Output the (X, Y) coordinate of the center of the cell containing the given text.  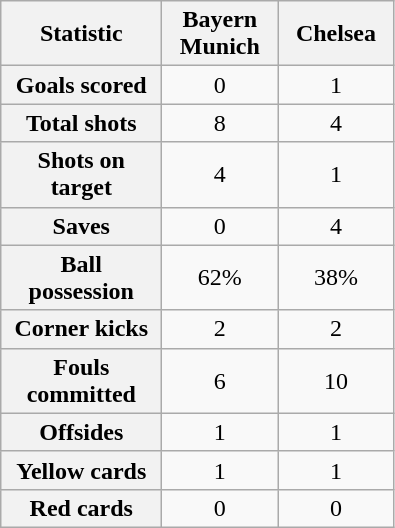
Offsides (82, 432)
Yellow cards (82, 470)
Statistic (82, 34)
38% (336, 278)
Corner kicks (82, 329)
Goals scored (82, 85)
Bayern Munich (220, 34)
10 (336, 380)
62% (220, 278)
8 (220, 123)
Total shots (82, 123)
Chelsea (336, 34)
6 (220, 380)
Shots on target (82, 174)
Saves (82, 226)
Red cards (82, 508)
Fouls committed (82, 380)
Ball possession (82, 278)
